Find where the given text appears and provide that cell's center as (X, Y) coordinate. 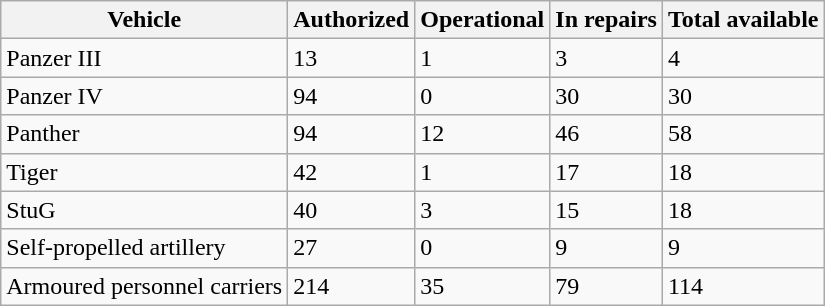
13 (352, 58)
Operational (482, 20)
42 (352, 172)
Self-propelled artillery (144, 248)
15 (606, 210)
17 (606, 172)
Total available (743, 20)
Panzer III (144, 58)
58 (743, 134)
46 (606, 134)
StuG (144, 210)
Authorized (352, 20)
In repairs (606, 20)
Panther (144, 134)
Panzer IV (144, 96)
79 (606, 286)
27 (352, 248)
12 (482, 134)
Vehicle (144, 20)
35 (482, 286)
4 (743, 58)
214 (352, 286)
114 (743, 286)
Armoured personnel carriers (144, 286)
40 (352, 210)
Tiger (144, 172)
